Provide the (x, y) coordinate of the cell's center where the given text is located.  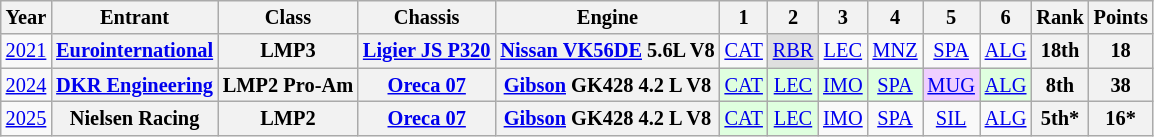
3 (842, 17)
LMP3 (288, 51)
Chassis (426, 17)
Rank (1060, 17)
6 (1006, 17)
38 (1121, 85)
Year (26, 17)
DKR Engineering (134, 85)
16* (1121, 118)
SIL (950, 118)
Nissan VK56DE 5.6L V8 (607, 51)
2024 (26, 85)
18 (1121, 51)
Ligier JS P320 (426, 51)
5 (950, 17)
MNZ (896, 51)
Engine (607, 17)
LMP2 (288, 118)
2021 (26, 51)
Entrant (134, 17)
1 (744, 17)
Eurointernational (134, 51)
Nielsen Racing (134, 118)
2025 (26, 118)
5th* (1060, 118)
RBR (793, 51)
18th (1060, 51)
LMP2 Pro-Am (288, 85)
8th (1060, 85)
MUG (950, 85)
Points (1121, 17)
Class (288, 17)
2 (793, 17)
4 (896, 17)
